Scan for the cell matching the given text and deliver its [X, Y] coordinate at center. 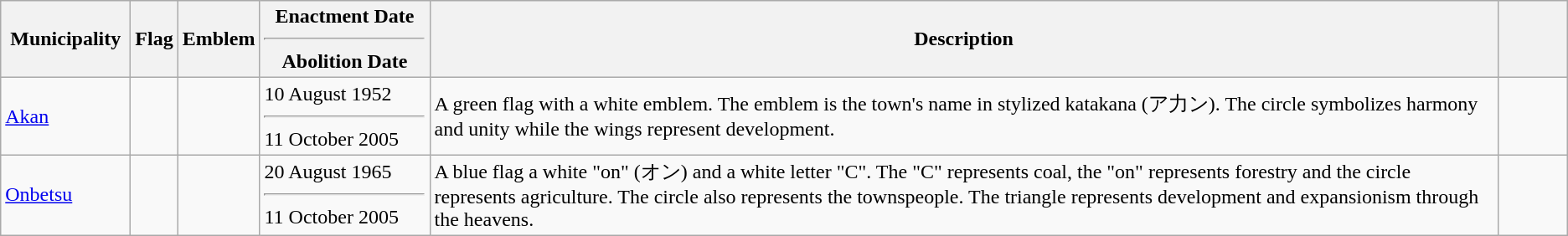
Enactment DateAbolition Date [345, 39]
10 August 195211 October 2005 [345, 116]
20 August 196511 October 2005 [345, 196]
Akan [65, 116]
Flag [154, 39]
Emblem [219, 39]
Description [963, 39]
Onbetsu [65, 196]
Municipality [65, 39]
